For the text-containing cell, return its midpoint in [X, Y] coordinate format. 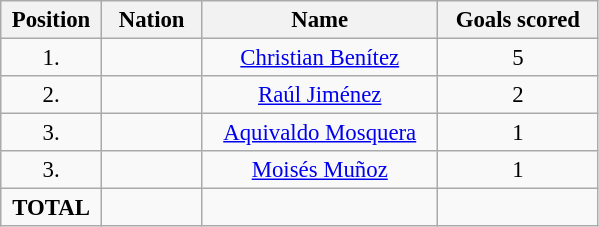
5 [518, 58]
Moisés Muñoz [320, 170]
Raúl Jiménez [320, 95]
Nation [152, 20]
2 [518, 95]
Name [320, 20]
1. [52, 58]
Goals scored [518, 20]
TOTAL [52, 208]
Position [52, 20]
Christian Benítez [320, 58]
2. [52, 95]
Aquivaldo Mosquera [320, 133]
